Search for the cell housing the specified text and yield its [X, Y] center coordinate. 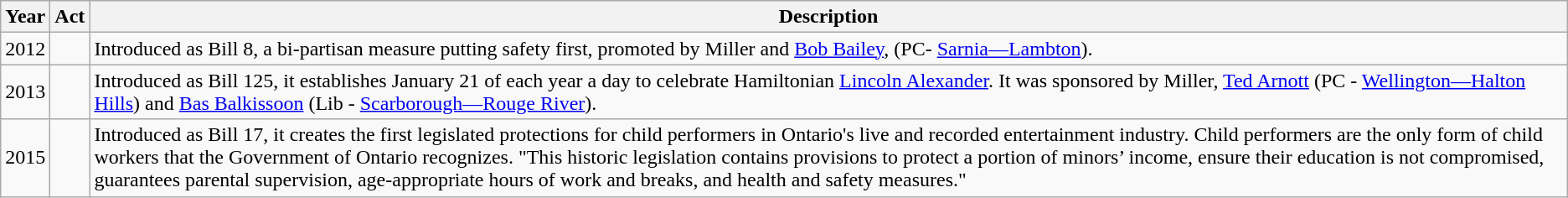
2012 [25, 49]
Year [25, 17]
Act [70, 17]
2015 [25, 158]
2013 [25, 92]
Introduced as Bill 8, a bi-partisan measure putting safety first, promoted by Miller and Bob Bailey, (PC- Sarnia—Lambton). [828, 49]
Description [828, 17]
